Provide the [x, y] coordinate of the cell's center where the given text is located.  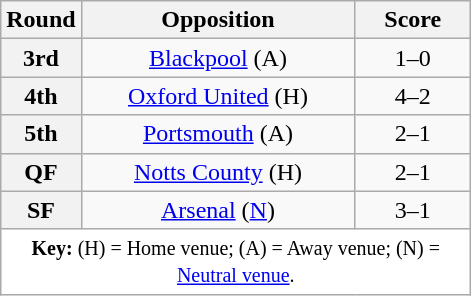
Portsmouth (A) [218, 134]
Blackpool (A) [218, 58]
Opposition [218, 20]
4–2 [413, 96]
Notts County (H) [218, 172]
Oxford United (H) [218, 96]
QF [41, 172]
SF [41, 210]
3–1 [413, 210]
5th [41, 134]
4th [41, 96]
Round [41, 20]
Arsenal (N) [218, 210]
3rd [41, 58]
1–0 [413, 58]
Key: (H) = Home venue; (A) = Away venue; (N) = Neutral venue. [236, 262]
Score [413, 20]
